Extract the (X, Y) coordinate from the center of the cell holding the provided text.  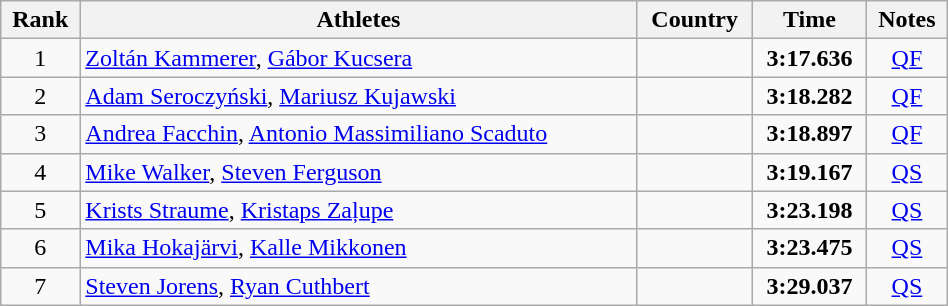
3 (40, 134)
Time (809, 20)
Rank (40, 20)
Andrea Facchin, Antonio Massimiliano Scaduto (358, 134)
5 (40, 210)
2 (40, 96)
Notes (908, 20)
Mika Hokajärvi, Kalle Mikkonen (358, 248)
Mike Walker, Steven Ferguson (358, 172)
7 (40, 286)
3:18.282 (809, 96)
3:23.198 (809, 210)
6 (40, 248)
Zoltán Kammerer, Gábor Kucsera (358, 58)
Country (694, 20)
3:23.475 (809, 248)
3:29.037 (809, 286)
Adam Seroczyński, Mariusz Kujawski (358, 96)
4 (40, 172)
1 (40, 58)
3:17.636 (809, 58)
Steven Jorens, Ryan Cuthbert (358, 286)
Athletes (358, 20)
Krists Straume, Kristaps Zaļupe (358, 210)
3:19.167 (809, 172)
3:18.897 (809, 134)
